For the text-containing cell, return its midpoint in (X, Y) coordinate format. 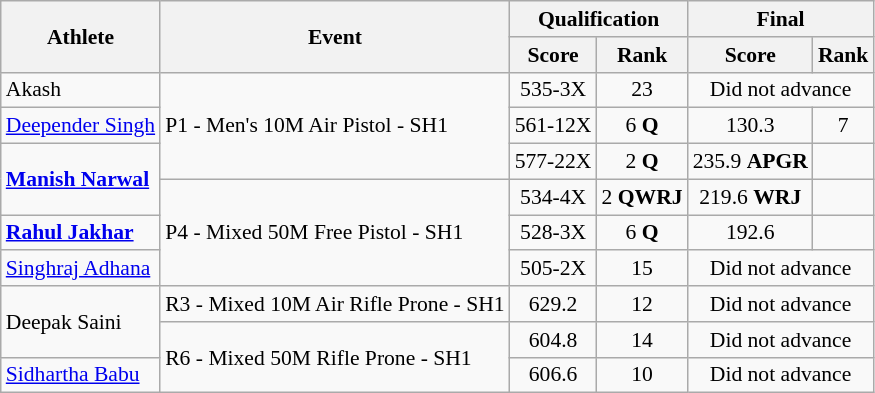
577-22X (554, 162)
P1 - Men's 10M Air Pistol - SH1 (335, 126)
Qualification (599, 19)
561-12X (554, 126)
R6 - Mixed 50M Rifle Prone - SH1 (335, 358)
534-4X (554, 197)
Athlete (80, 36)
235.9 APGR (750, 162)
604.8 (554, 340)
Deepak Saini (80, 322)
528-3X (554, 233)
P4 - Mixed 50M Free Pistol - SH1 (335, 232)
23 (642, 90)
12 (642, 304)
Singhraj Adhana (80, 269)
192.6 (750, 233)
Sidhartha Babu (80, 375)
7 (844, 126)
505-2X (554, 269)
Event (335, 36)
130.3 (750, 126)
535-3X (554, 90)
Deepender Singh (80, 126)
2 Q (642, 162)
629.2 (554, 304)
219.6 WRJ (750, 197)
Final (781, 19)
R3 - Mixed 10M Air Rifle Prone - SH1 (335, 304)
2 QWRJ (642, 197)
Manish Narwal (80, 180)
606.6 (554, 375)
10 (642, 375)
14 (642, 340)
Rahul Jakhar (80, 233)
15 (642, 269)
Akash (80, 90)
